Search for the cell housing the specified text and yield its [x, y] center coordinate. 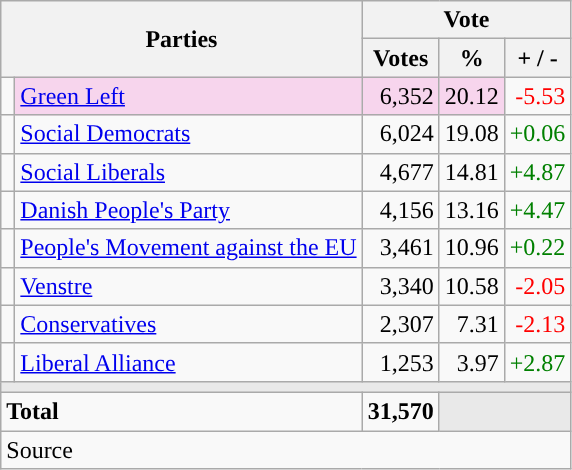
3,461 [400, 248]
Conservatives [188, 324]
Source [286, 449]
4,156 [400, 210]
Votes [400, 58]
3,340 [400, 286]
-2.05 [538, 286]
% [472, 58]
20.12 [472, 96]
+4.87 [538, 172]
7.31 [472, 324]
19.08 [472, 134]
+0.06 [538, 134]
2,307 [400, 324]
-5.53 [538, 96]
Parties [182, 39]
+0.22 [538, 248]
10.96 [472, 248]
+4.47 [538, 210]
Green Left [188, 96]
6,024 [400, 134]
+2.87 [538, 362]
Vote [466, 20]
4,677 [400, 172]
Total [182, 411]
31,570 [400, 411]
13.16 [472, 210]
Venstre [188, 286]
1,253 [400, 362]
People's Movement against the EU [188, 248]
6,352 [400, 96]
14.81 [472, 172]
+ / - [538, 58]
Social Liberals [188, 172]
Social Democrats [188, 134]
Liberal Alliance [188, 362]
10.58 [472, 286]
-2.13 [538, 324]
Danish People's Party [188, 210]
3.97 [472, 362]
